Capture the cell that displays the provided text and extract its [x, y] central coordinate. 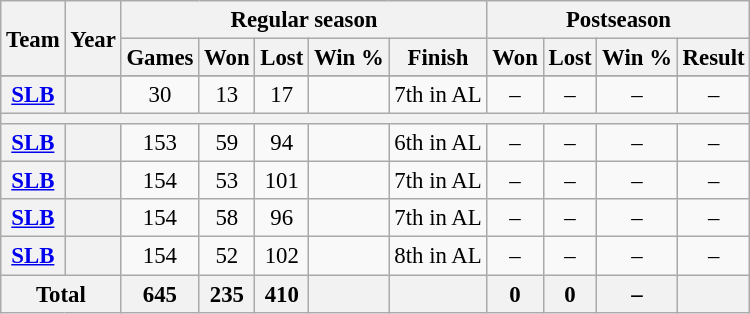
153 [160, 143]
Postseason [618, 20]
94 [282, 143]
101 [282, 181]
8th in AL [438, 256]
Finish [438, 58]
6th in AL [438, 143]
Team [33, 38]
Result [714, 58]
102 [282, 256]
53 [227, 181]
13 [227, 95]
645 [160, 294]
17 [282, 95]
59 [227, 143]
96 [282, 219]
Regular season [304, 20]
Year [93, 38]
410 [282, 294]
235 [227, 294]
30 [160, 95]
58 [227, 219]
Total [61, 294]
52 [227, 256]
Games [160, 58]
